Pinpoint the cell where the given text exists, returning its (X, Y) midpoint coordinate. 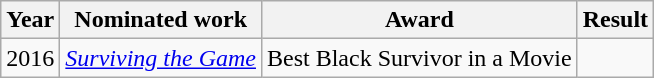
Surviving the Game (161, 58)
Best Black Survivor in a Movie (419, 58)
2016 (30, 58)
Year (30, 20)
Nominated work (161, 20)
Award (419, 20)
Result (615, 20)
